From the cell containing the given text, extract its center point as (X, Y) coordinate. 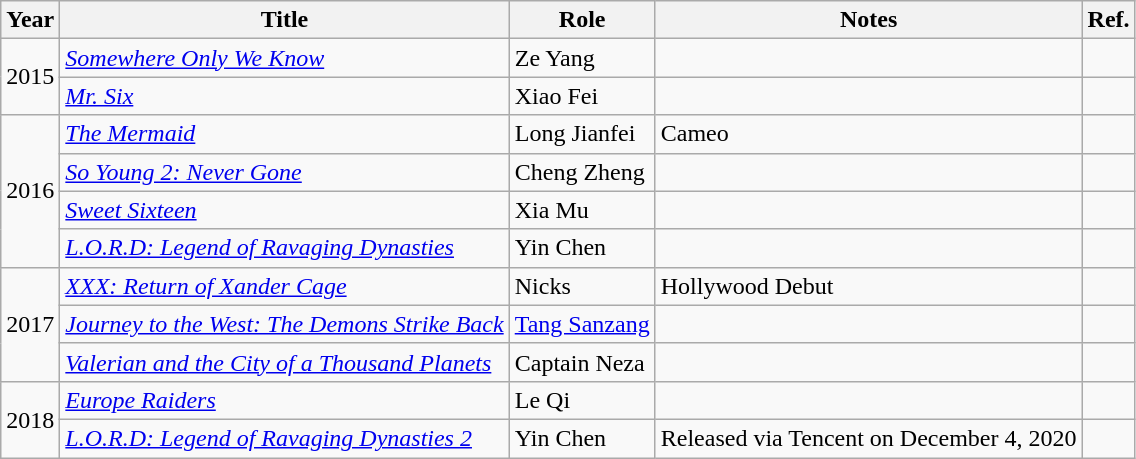
Valerian and the City of a Thousand Planets (284, 362)
Captain Neza (582, 362)
So Young 2: Never Gone (284, 172)
Nicks (582, 286)
Ref. (1108, 20)
Sweet Sixteen (284, 210)
Hollywood Debut (868, 286)
L.O.R.D: Legend of Ravaging Dynasties (284, 248)
Mr. Six (284, 96)
2016 (30, 191)
Cheng Zheng (582, 172)
2017 (30, 324)
Title (284, 20)
Released via Tencent on December 4, 2020 (868, 438)
2018 (30, 419)
Cameo (868, 134)
XXX: Return of Xander Cage (284, 286)
Role (582, 20)
L.O.R.D: Legend of Ravaging Dynasties 2 (284, 438)
Xiao Fei (582, 96)
Year (30, 20)
Xia Mu (582, 210)
The Mermaid (284, 134)
Europe Raiders (284, 400)
Ze Yang (582, 58)
Le Qi (582, 400)
Notes (868, 20)
Journey to the West: The Demons Strike Back (284, 324)
Long Jianfei (582, 134)
Tang Sanzang (582, 324)
Somewhere Only We Know (284, 58)
2015 (30, 77)
